Identify which cell holds the provided text, then report its (x, y) central coordinate. 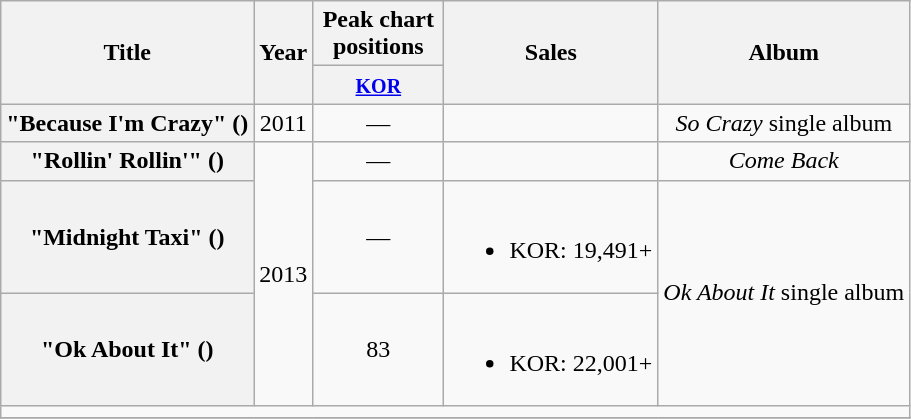
KOR (378, 85)
2011 (284, 123)
Title (128, 52)
Come Back (784, 161)
2013 (284, 274)
"Because I'm Crazy" () (128, 123)
KOR: 22,001+ (551, 350)
KOR: 19,491+ (551, 236)
Sales (551, 52)
"Ok About It" () (128, 350)
83 (378, 350)
Peak chart positions (378, 34)
Year (284, 52)
"Rollin' Rollin'" () (128, 161)
Album (784, 52)
So Crazy single album (784, 123)
Ok About It single album (784, 293)
"Midnight Taxi" () (128, 236)
